Pinpoint the cell where the given text exists, returning its [x, y] midpoint coordinate. 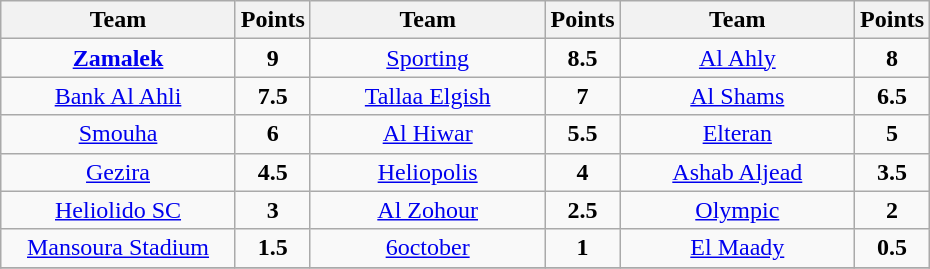
Heliopolis [428, 172]
7 [582, 96]
Bank Al Ahli [118, 96]
3.5 [892, 172]
1.5 [272, 248]
Al Ahly [738, 58]
5 [892, 134]
Heliolido SC [118, 210]
0.5 [892, 248]
6.5 [892, 96]
Olympic [738, 210]
6october [428, 248]
Sporting [428, 58]
2 [892, 210]
7.5 [272, 96]
Zamalek [118, 58]
2.5 [582, 210]
4 [582, 172]
8.5 [582, 58]
Tallaa Elgish [428, 96]
Elteran [738, 134]
6 [272, 134]
8 [892, 58]
1 [582, 248]
5.5 [582, 134]
Al Hiwar [428, 134]
El Maady [738, 248]
4.5 [272, 172]
9 [272, 58]
Gezira [118, 172]
Al Shams [738, 96]
3 [272, 210]
Ashab Aljead [738, 172]
Mansoura Stadium [118, 248]
Smouha [118, 134]
Al Zohour [428, 210]
